Pinpoint the cell where the given text exists, returning its [X, Y] midpoint coordinate. 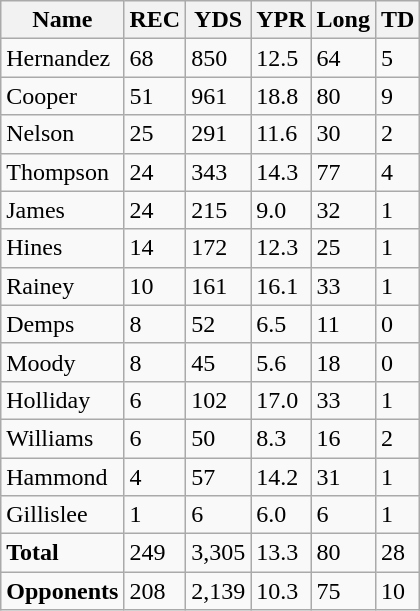
343 [218, 172]
Cooper [62, 96]
Williams [62, 438]
30 [343, 134]
77 [343, 172]
REC [155, 20]
75 [343, 591]
172 [218, 248]
11 [343, 324]
291 [218, 134]
12.3 [281, 248]
17.0 [281, 400]
Thompson [62, 172]
32 [343, 210]
11.6 [281, 134]
Moody [62, 362]
Hernandez [62, 58]
Hines [62, 248]
Total [62, 553]
5.6 [281, 362]
6.5 [281, 324]
5 [397, 58]
YDS [218, 20]
Opponents [62, 591]
2,139 [218, 591]
50 [218, 438]
Long [343, 20]
249 [155, 553]
28 [397, 553]
TD [397, 20]
51 [155, 96]
YPR [281, 20]
18 [343, 362]
6.0 [281, 515]
Rainey [62, 286]
Gillislee [62, 515]
18.8 [281, 96]
64 [343, 58]
14.2 [281, 477]
57 [218, 477]
161 [218, 286]
12.5 [281, 58]
14.3 [281, 172]
Nelson [62, 134]
16.1 [281, 286]
9.0 [281, 210]
3,305 [218, 553]
13.3 [281, 553]
102 [218, 400]
Hammond [62, 477]
31 [343, 477]
Name [62, 20]
215 [218, 210]
9 [397, 96]
52 [218, 324]
45 [218, 362]
68 [155, 58]
Demps [62, 324]
961 [218, 96]
James [62, 210]
8.3 [281, 438]
16 [343, 438]
208 [155, 591]
850 [218, 58]
14 [155, 248]
10.3 [281, 591]
Holliday [62, 400]
